Scan for the cell matching the given text and deliver its [X, Y] coordinate at center. 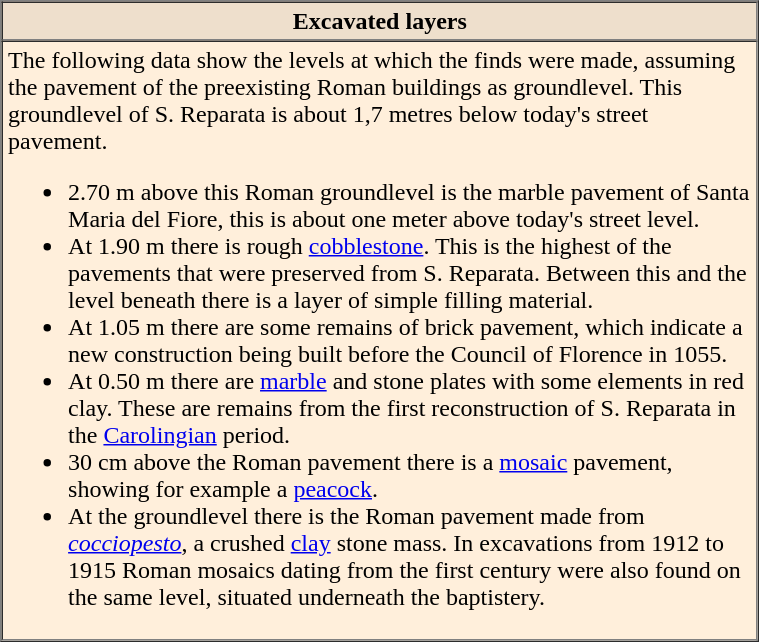
Excavated layers [380, 22]
